Capture the cell that displays the provided text and extract its [x, y] central coordinate. 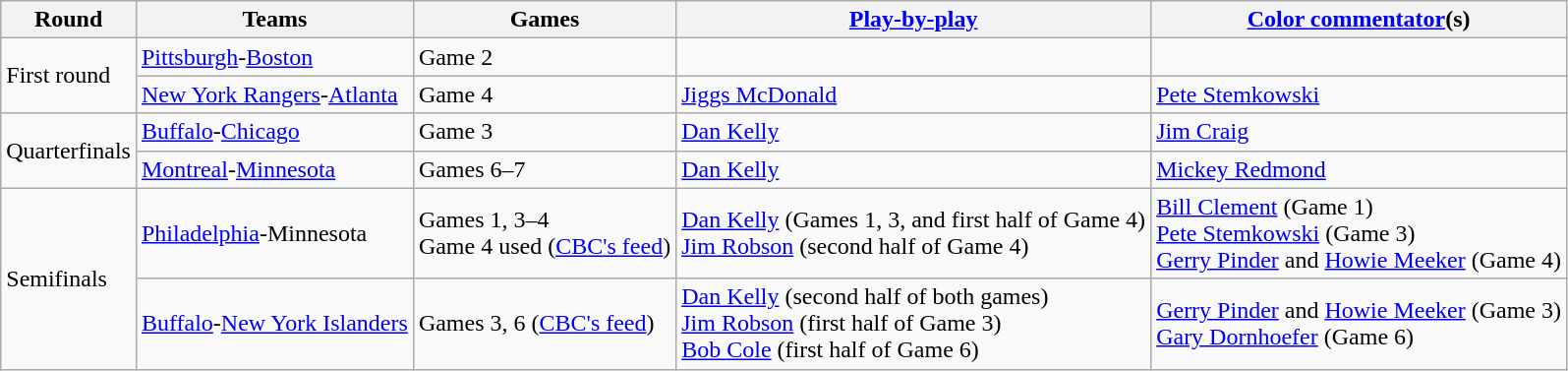
Buffalo-Chicago [274, 132]
Games 3, 6 (CBC's feed) [545, 324]
Bill Clement (Game 1)Pete Stemkowski (Game 3)Gerry Pinder and Howie Meeker (Game 4) [1359, 233]
Dan Kelly (Games 1, 3, and first half of Game 4)Jim Robson (second half of Game 4) [914, 233]
Philadelphia-Minnesota [274, 233]
Teams [274, 20]
Pete Stemkowski [1359, 94]
Games 1, 3–4Game 4 used (CBC's feed) [545, 233]
Game 3 [545, 132]
Play-by-play [914, 20]
Color commentator(s) [1359, 20]
Jim Craig [1359, 132]
Games 6–7 [545, 169]
Mickey Redmond [1359, 169]
Games [545, 20]
Dan Kelly (second half of both games)Jim Robson (first half of Game 3)Bob Cole (first half of Game 6) [914, 324]
First round [69, 76]
Montreal-Minnesota [274, 169]
Gerry Pinder and Howie Meeker (Game 3)Gary Dornhoefer (Game 6) [1359, 324]
Jiggs McDonald [914, 94]
Pittsburgh-Boston [274, 57]
Round [69, 20]
Game 2 [545, 57]
Buffalo-New York Islanders [274, 324]
New York Rangers-Atlanta [274, 94]
Game 4 [545, 94]
Semifinals [69, 278]
Quarterfinals [69, 151]
